Detect which cell encompasses the target text, then output its [X, Y] center coordinate. 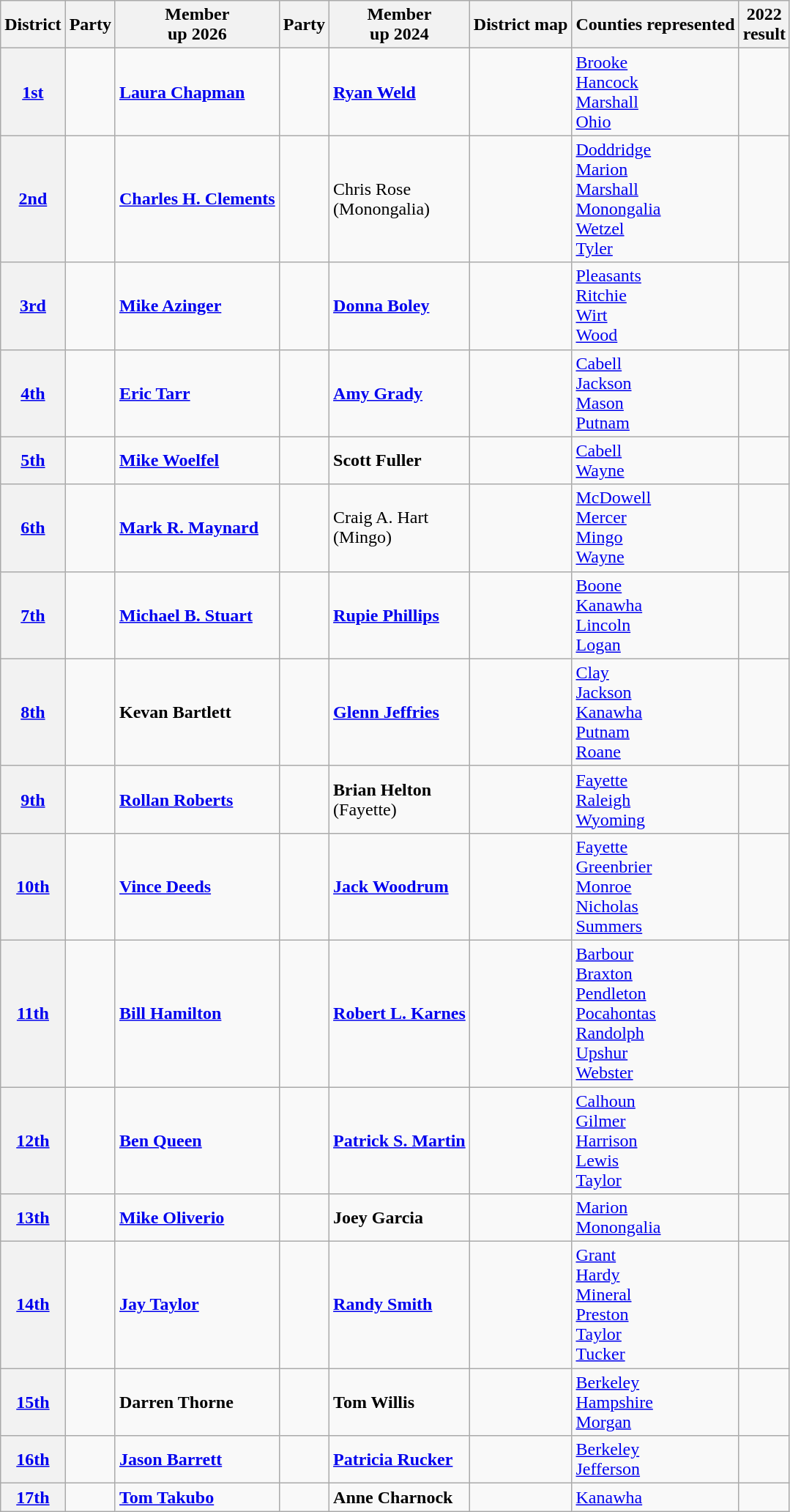
Vince Deeds [197, 886]
Mike Azinger [197, 306]
10th [33, 886]
Kanawha [655, 1497]
12th [33, 1141]
Patricia Rucker [400, 1459]
CabellJacksonMasonPutnam [655, 393]
Jay Taylor [197, 1305]
FayetteGreenbrierMonroeNicholasSummers [655, 886]
FayetteRaleighWyoming [655, 799]
Darren Thorne [197, 1402]
Glenn Jeffries [400, 712]
7th [33, 615]
Ryan Weld [400, 92]
Tom Willis [400, 1402]
PleasantsRitchieWirtWood [655, 306]
Mike Oliverio [197, 1218]
BrookeHancockMarshallOhio [655, 92]
District [33, 25]
Joey Garcia [400, 1218]
Kevan Bartlett [197, 712]
15th [33, 1402]
5th [33, 460]
Jack Woodrum [400, 886]
Brian Helton(Fayette) [400, 799]
Chris Rose(Monongalia) [400, 199]
16th [33, 1459]
13th [33, 1218]
Jason Barrett [197, 1459]
4th [33, 393]
Patrick S. Martin [400, 1141]
CabellWayne [655, 460]
Randy Smith [400, 1305]
9th [33, 799]
6th [33, 527]
Scott Fuller [400, 460]
Laura Chapman [197, 92]
Charles H. Clements [197, 199]
Mark R. Maynard [197, 527]
Memberup 2024 [400, 25]
BooneKanawhaLincolnLogan [655, 615]
BarbourBraxtonPendletonPocahontasRandolphUpshurWebster [655, 1013]
Mike Woelfel [197, 460]
District map [521, 25]
CalhounGilmerHarrisonLewisTaylor [655, 1141]
Bill Hamilton [197, 1013]
McDowellMercerMingoWayne [655, 527]
Rollan Roberts [197, 799]
2022result [764, 25]
Robert L. Karnes [400, 1013]
Tom Takubo [197, 1497]
2nd [33, 199]
Michael B. Stuart [197, 615]
Craig A. Hart(Mingo) [400, 527]
1st [33, 92]
14th [33, 1305]
MarionMonongalia [655, 1218]
Ben Queen [197, 1141]
Eric Tarr [197, 393]
BerkeleyHampshireMorgan [655, 1402]
BerkeleyJefferson [655, 1459]
8th [33, 712]
ClayJacksonKanawhaPutnamRoane [655, 712]
3rd [33, 306]
GrantHardyMineralPrestonTaylorTucker [655, 1305]
11th [33, 1013]
Anne Charnock [400, 1497]
17th [33, 1497]
Amy Grady [400, 393]
Memberup 2026 [197, 25]
Rupie Phillips [400, 615]
Counties represented [655, 25]
DoddridgeMarionMarshallMonongaliaWetzelTyler [655, 199]
Donna Boley [400, 306]
